Return [x, y] of the center of cell containing provided text 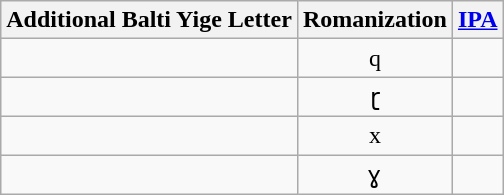
ɽ [374, 97]
q [374, 58]
ɣ [374, 174]
IPA [478, 20]
Additional Balti Yige Letter [150, 20]
Romanization [374, 20]
x [374, 135]
